Identify which cell holds the provided text, then report its [X, Y] central coordinate. 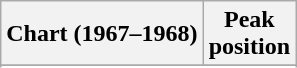
Chart (1967–1968) [102, 34]
Peak position [249, 34]
